Scan for the cell matching the given text and deliver its (X, Y) coordinate at center. 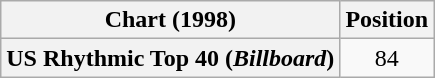
Position (387, 20)
84 (387, 58)
Chart (1998) (170, 20)
US Rhythmic Top 40 (Billboard) (170, 58)
